Scan for the cell matching the given text and deliver its [X, Y] coordinate at center. 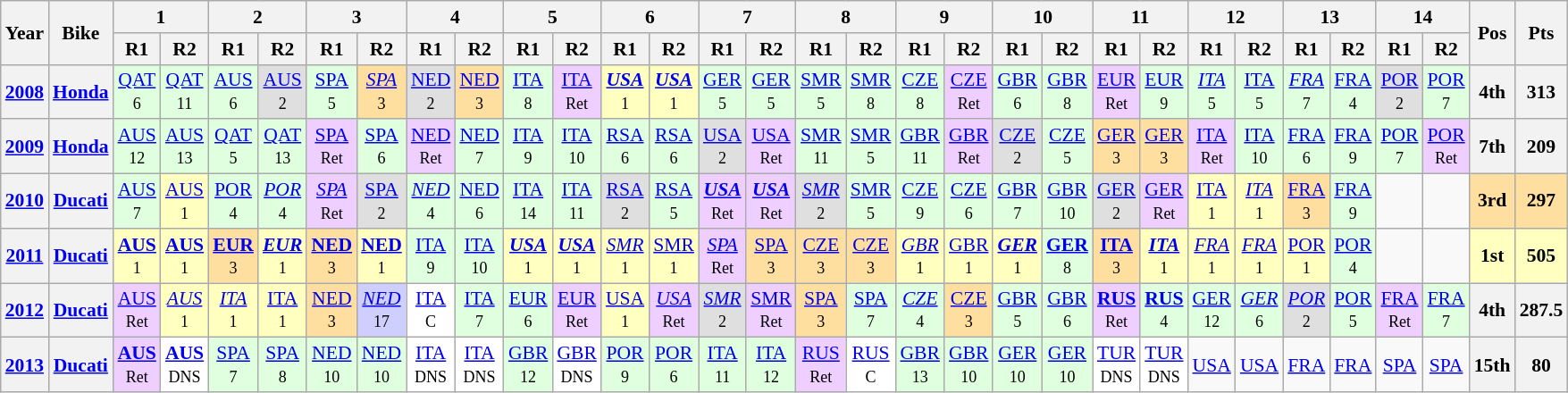
QAT5 [233, 146]
7 [747, 17]
Pos [1492, 32]
2008 [25, 91]
GER8 [1067, 255]
GBR8 [1067, 91]
3rd [1492, 202]
NED2 [431, 91]
GER12 [1212, 311]
505 [1542, 255]
SPA5 [331, 91]
7th [1492, 146]
AUS13 [184, 146]
POR6 [674, 364]
SMR8 [871, 91]
AUS2 [282, 91]
4 [456, 17]
ITA12 [771, 364]
RSA5 [674, 202]
CZERet [968, 91]
313 [1542, 91]
SMRRet [771, 311]
GBR7 [1017, 202]
FRA6 [1306, 146]
Bike [80, 32]
GBR5 [1017, 311]
ITA8 [529, 91]
PORRet [1446, 146]
2013 [25, 364]
9 [943, 17]
SPA6 [382, 146]
Pts [1542, 32]
CZE2 [1017, 146]
8 [845, 17]
12 [1237, 17]
ITA3 [1117, 255]
1st [1492, 255]
EUR9 [1163, 91]
GBRRet [968, 146]
2009 [25, 146]
FRARet [1399, 311]
209 [1542, 146]
QAT11 [184, 91]
QAT6 [138, 91]
EUR1 [282, 255]
GBR13 [920, 364]
Year [25, 32]
POR1 [1306, 255]
80 [1542, 364]
NED6 [479, 202]
GBR12 [529, 364]
14 [1422, 17]
297 [1542, 202]
QAT13 [282, 146]
AUS6 [233, 91]
CZE4 [920, 311]
2 [257, 17]
NEDRet [431, 146]
RUSC [871, 364]
13 [1329, 17]
SPA2 [382, 202]
FRA4 [1353, 91]
11 [1140, 17]
RUS4 [1163, 311]
5 [552, 17]
GBRDNS [577, 364]
GER1 [1017, 255]
6 [650, 17]
POR5 [1353, 311]
10 [1042, 17]
CZE9 [920, 202]
AUS12 [138, 146]
POR9 [625, 364]
EUR6 [529, 311]
RSA2 [625, 202]
2012 [25, 311]
15th [1492, 364]
GER2 [1117, 202]
GER6 [1260, 311]
FRA3 [1306, 202]
GBR11 [920, 146]
AUS7 [138, 202]
GERRet [1163, 202]
ITA14 [529, 202]
SPA8 [282, 364]
NED7 [479, 146]
USA2 [722, 146]
3 [356, 17]
ITA7 [479, 311]
CZE8 [920, 91]
CZE5 [1067, 146]
NED17 [382, 311]
CZE6 [968, 202]
EUR3 [233, 255]
1 [161, 17]
2011 [25, 255]
NED1 [382, 255]
ITAC [431, 311]
2010 [25, 202]
AUSDNS [184, 364]
SMR11 [821, 146]
NED4 [431, 202]
287.5 [1542, 311]
